Find where the given text appears and provide that cell's center as [X, Y] coordinate. 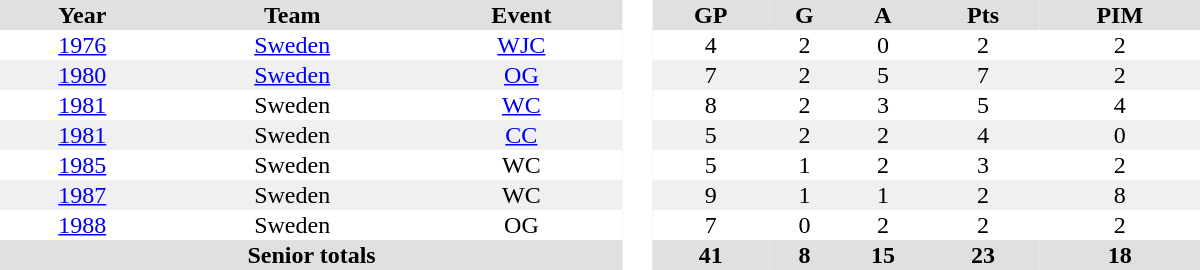
Event [522, 15]
1985 [82, 165]
CC [522, 135]
WJC [522, 45]
Team [292, 15]
23 [984, 255]
15 [882, 255]
G [804, 15]
Senior totals [312, 255]
Pts [984, 15]
Year [82, 15]
1980 [82, 75]
1988 [82, 225]
1976 [82, 45]
1987 [82, 195]
18 [1120, 255]
41 [710, 255]
A [882, 15]
9 [710, 195]
GP [710, 15]
PIM [1120, 15]
